Find where the given text appears and provide that cell's center as [X, Y] coordinate. 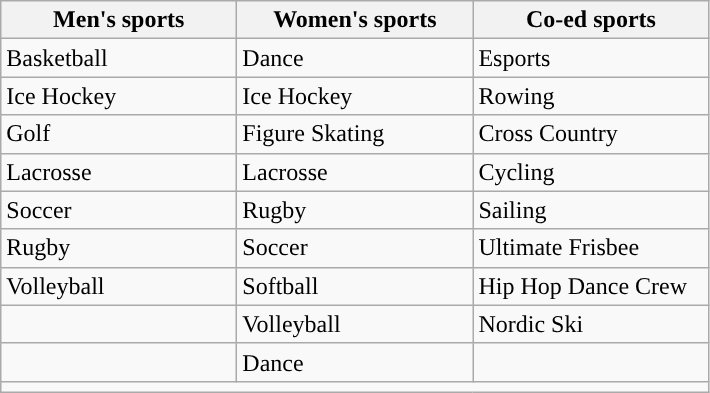
Sailing [591, 210]
Men's sports [119, 20]
Golf [119, 134]
Cycling [591, 172]
Figure Skating [355, 134]
Women's sports [355, 20]
Nordic Ski [591, 324]
Co-ed sports [591, 20]
Esports [591, 58]
Basketball [119, 58]
Ultimate Frisbee [591, 248]
Hip Hop Dance Crew [591, 286]
Softball [355, 286]
Rowing [591, 96]
Cross Country [591, 134]
